Detect which cell encompasses the target text, then output its [x, y] center coordinate. 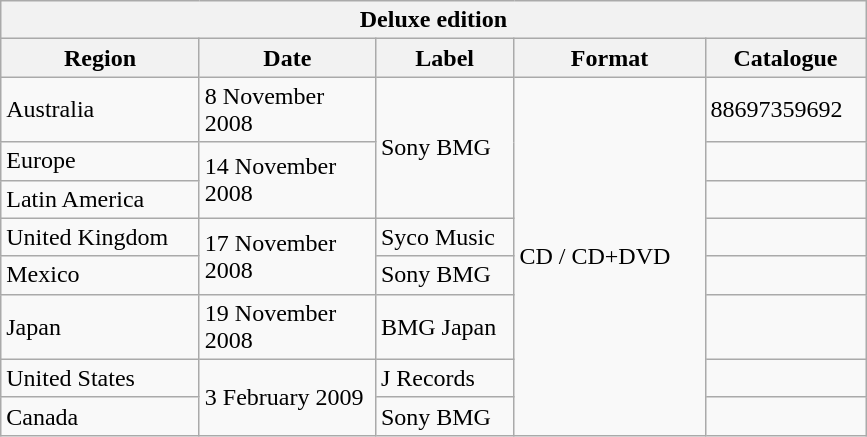
8 November 2008 [287, 110]
Date [287, 58]
CD / CD+DVD [610, 256]
J Records [444, 378]
Europe [100, 161]
17 November 2008 [287, 256]
Catalogue [786, 58]
Latin America [100, 199]
Deluxe edition [434, 20]
3 February 2009 [287, 397]
Format [610, 58]
Label [444, 58]
Region [100, 58]
Australia [100, 110]
Japan [100, 326]
Canada [100, 416]
BMG Japan [444, 326]
Mexico [100, 275]
United States [100, 378]
Syco Music [444, 237]
United Kingdom [100, 237]
19 November 2008 [287, 326]
14 November 2008 [287, 180]
88697359692 [786, 110]
